Provide the [X, Y] coordinate of the cell's center where the given text is located.  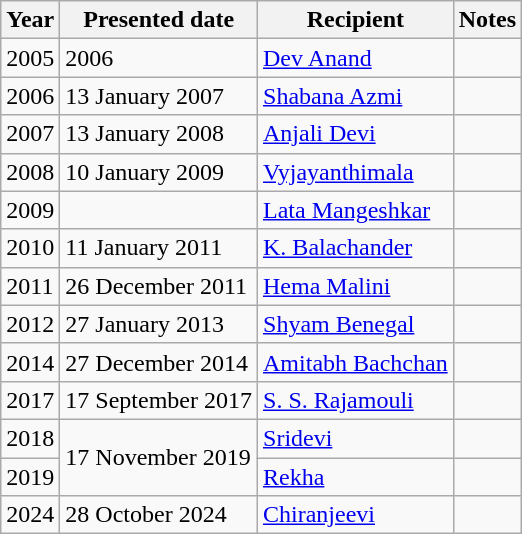
27 December 2014 [159, 362]
Rekha [356, 477]
2017 [30, 400]
2012 [30, 324]
2010 [30, 248]
2011 [30, 286]
13 January 2007 [159, 96]
Recipient [356, 20]
27 January 2013 [159, 324]
K. Balachander [356, 248]
S. S. Rajamouli [356, 400]
11 January 2011 [159, 248]
2014 [30, 362]
Notes [487, 20]
2007 [30, 134]
10 January 2009 [159, 172]
Presented date [159, 20]
2024 [30, 515]
2019 [30, 477]
Shyam Benegal [356, 324]
Amitabh Bachchan [356, 362]
17 November 2019 [159, 457]
Sridevi [356, 438]
26 December 2011 [159, 286]
Dev Anand [356, 58]
Lata Mangeshkar [356, 210]
2008 [30, 172]
Year [30, 20]
Anjali Devi [356, 134]
Vyjayanthimala [356, 172]
28 October 2024 [159, 515]
2018 [30, 438]
Shabana Azmi [356, 96]
2009 [30, 210]
Chiranjeevi [356, 515]
17 September 2017 [159, 400]
2005 [30, 58]
13 January 2008 [159, 134]
Hema Malini [356, 286]
